Identify which cell holds the provided text, then report its [X, Y] central coordinate. 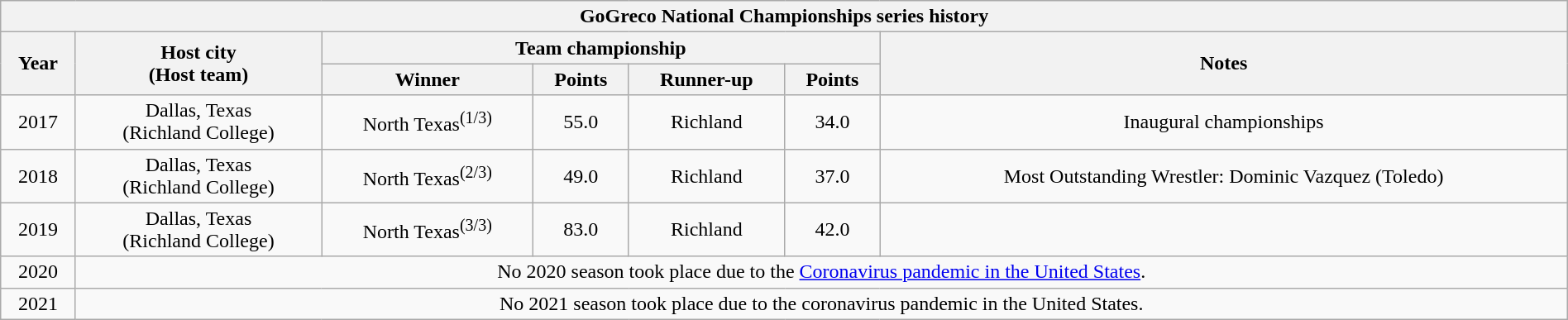
2018 [38, 175]
Winner [428, 79]
Notes [1224, 64]
49.0 [581, 175]
Team championship [600, 48]
Inaugural championships [1224, 122]
North Texas(1/3) [428, 122]
2021 [38, 303]
2019 [38, 230]
34.0 [832, 122]
GoGreco National Championships series history [784, 17]
42.0 [832, 230]
Runner-up [706, 79]
No 2020 season took place due to the Coronavirus pandemic in the United States. [821, 272]
North Texas(3/3) [428, 230]
37.0 [832, 175]
83.0 [581, 230]
No 2021 season took place due to the coronavirus pandemic in the United States. [821, 303]
55.0 [581, 122]
2017 [38, 122]
Most Outstanding Wrestler: Dominic Vazquez (Toledo) [1224, 175]
North Texas(2/3) [428, 175]
Host city(Host team) [198, 64]
Year [38, 64]
2020 [38, 272]
